Provide the (X, Y) coordinate of the cell's center where the given text is located.  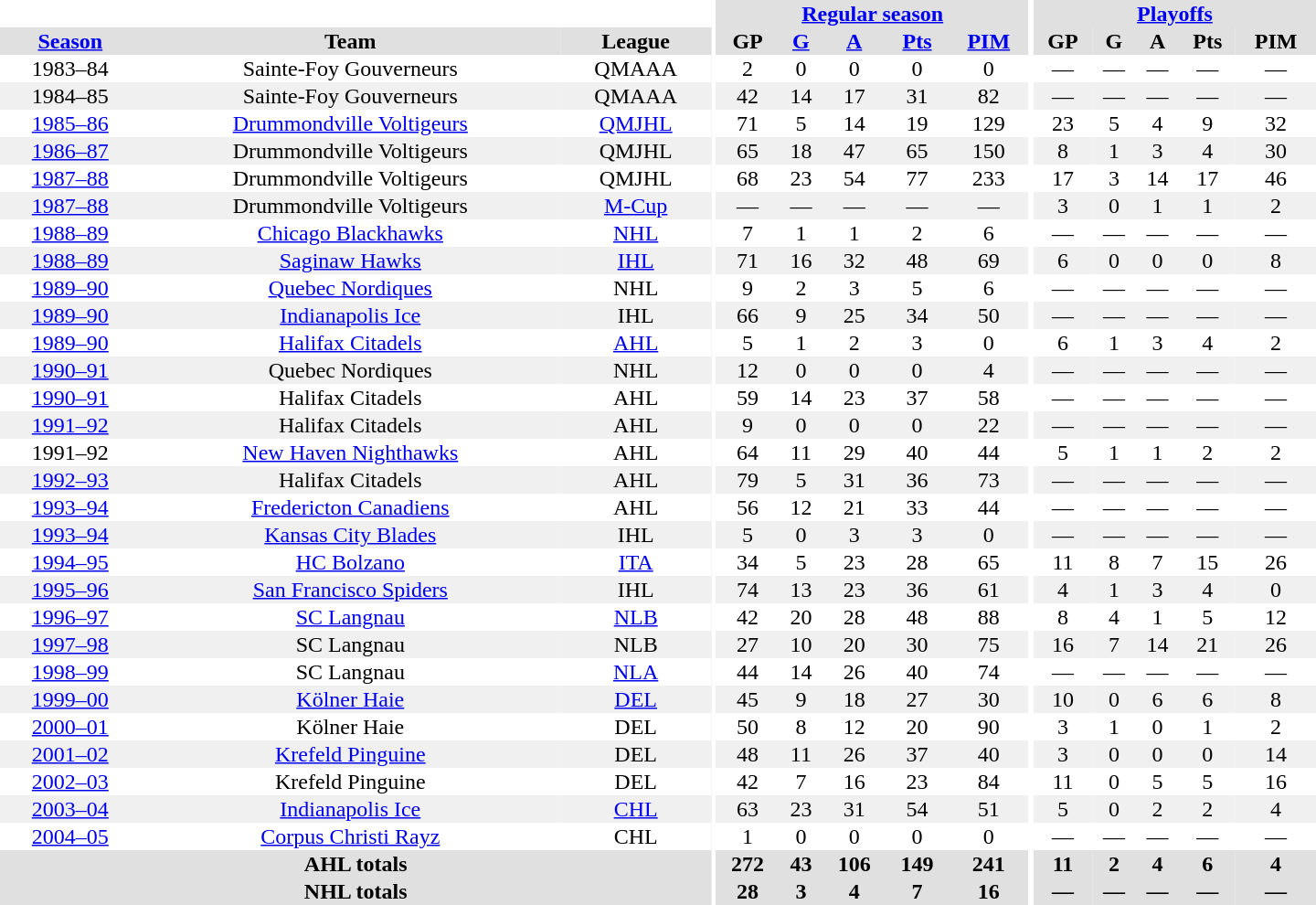
HC Bolzano (351, 562)
79 (748, 480)
League (636, 41)
San Francisco Spiders (351, 590)
1984–85 (70, 96)
84 (989, 782)
1994–95 (70, 562)
69 (989, 261)
241 (989, 864)
90 (989, 727)
2004–05 (70, 836)
1985–86 (70, 123)
22 (989, 425)
58 (989, 398)
33 (918, 507)
1996–97 (70, 617)
Kansas City Blades (351, 535)
64 (748, 452)
59 (748, 398)
Saginaw Hawks (351, 261)
56 (748, 507)
66 (748, 315)
1997–98 (70, 644)
Fredericton Canadiens (351, 507)
2000–01 (70, 727)
61 (989, 590)
19 (918, 123)
15 (1207, 562)
63 (748, 809)
2002–03 (70, 782)
Playoffs (1175, 14)
106 (854, 864)
1992–93 (70, 480)
272 (748, 864)
75 (989, 644)
1986–87 (70, 151)
1999–00 (70, 699)
68 (748, 178)
Regular season (873, 14)
43 (801, 864)
2001–02 (70, 754)
Team (351, 41)
1983–84 (70, 69)
150 (989, 151)
Chicago Blackhawks (351, 233)
ITA (636, 562)
149 (918, 864)
88 (989, 617)
47 (854, 151)
29 (854, 452)
129 (989, 123)
Season (70, 41)
1998–99 (70, 672)
73 (989, 480)
82 (989, 96)
51 (989, 809)
NHL totals (356, 891)
M-Cup (636, 206)
Corpus Christi Rayz (351, 836)
77 (918, 178)
New Haven Nighthawks (351, 452)
1995–96 (70, 590)
233 (989, 178)
25 (854, 315)
AHL totals (356, 864)
NLA (636, 672)
13 (801, 590)
46 (1276, 178)
45 (748, 699)
2003–04 (70, 809)
